Return the [x, y] coordinate for the center point of the cell that contains the specified text.  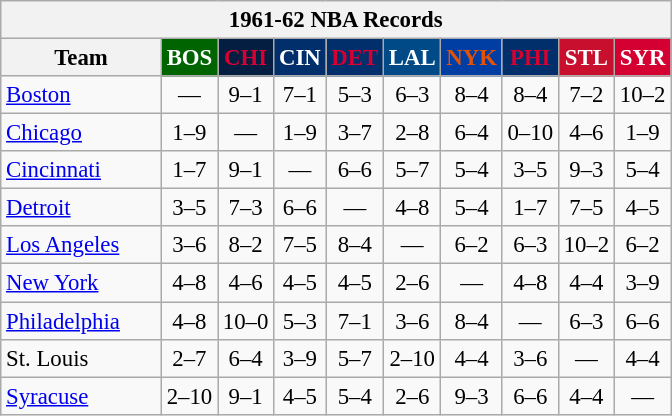
BOS [189, 58]
St. Louis [82, 358]
SYR [642, 58]
Boston [82, 95]
PHI [530, 58]
8–2 [246, 245]
7–2 [586, 95]
NYK [472, 58]
DET [354, 58]
7–3 [246, 208]
Philadelphia [82, 321]
Syracuse [82, 396]
Los Angeles [82, 245]
2–8 [412, 133]
0–10 [530, 133]
STL [586, 58]
LAL [412, 58]
3–7 [354, 133]
CIN [300, 58]
1961-62 NBA Records [336, 20]
Detroit [82, 208]
New York [82, 283]
10–0 [246, 321]
Chicago [82, 133]
2–7 [189, 358]
CHI [246, 58]
Team [82, 58]
Cincinnati [82, 170]
